Capture the cell that displays the provided text and extract its [x, y] central coordinate. 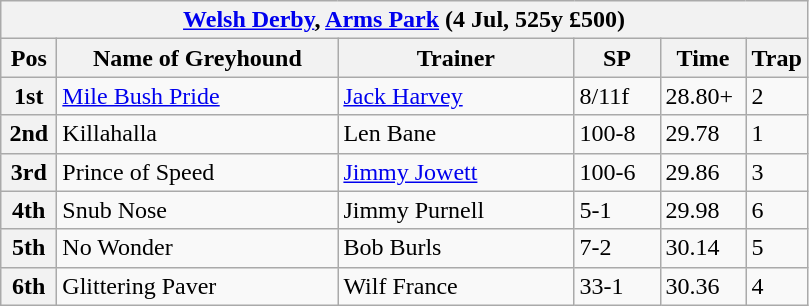
30.36 [703, 286]
Len Bane [456, 134]
4th [29, 210]
1 [776, 134]
3rd [29, 172]
28.80+ [703, 96]
29.98 [703, 210]
3 [776, 172]
5th [29, 248]
100-6 [617, 172]
4 [776, 286]
2nd [29, 134]
No Wonder [198, 248]
Mile Bush Pride [198, 96]
7-2 [617, 248]
5-1 [617, 210]
8/11f [617, 96]
30.14 [703, 248]
6th [29, 286]
Snub Nose [198, 210]
6 [776, 210]
Glittering Paver [198, 286]
100-8 [617, 134]
Pos [29, 58]
Jimmy Purnell [456, 210]
1st [29, 96]
5 [776, 248]
Welsh Derby, Arms Park (4 Jul, 525y £500) [404, 20]
Wilf France [456, 286]
29.78 [703, 134]
Prince of Speed [198, 172]
SP [617, 58]
Jack Harvey [456, 96]
2 [776, 96]
29.86 [703, 172]
Bob Burls [456, 248]
Time [703, 58]
Killahalla [198, 134]
Jimmy Jowett [456, 172]
Trainer [456, 58]
Trap [776, 58]
33-1 [617, 286]
Name of Greyhound [198, 58]
